From the cell containing the given text, extract its center point as (x, y) coordinate. 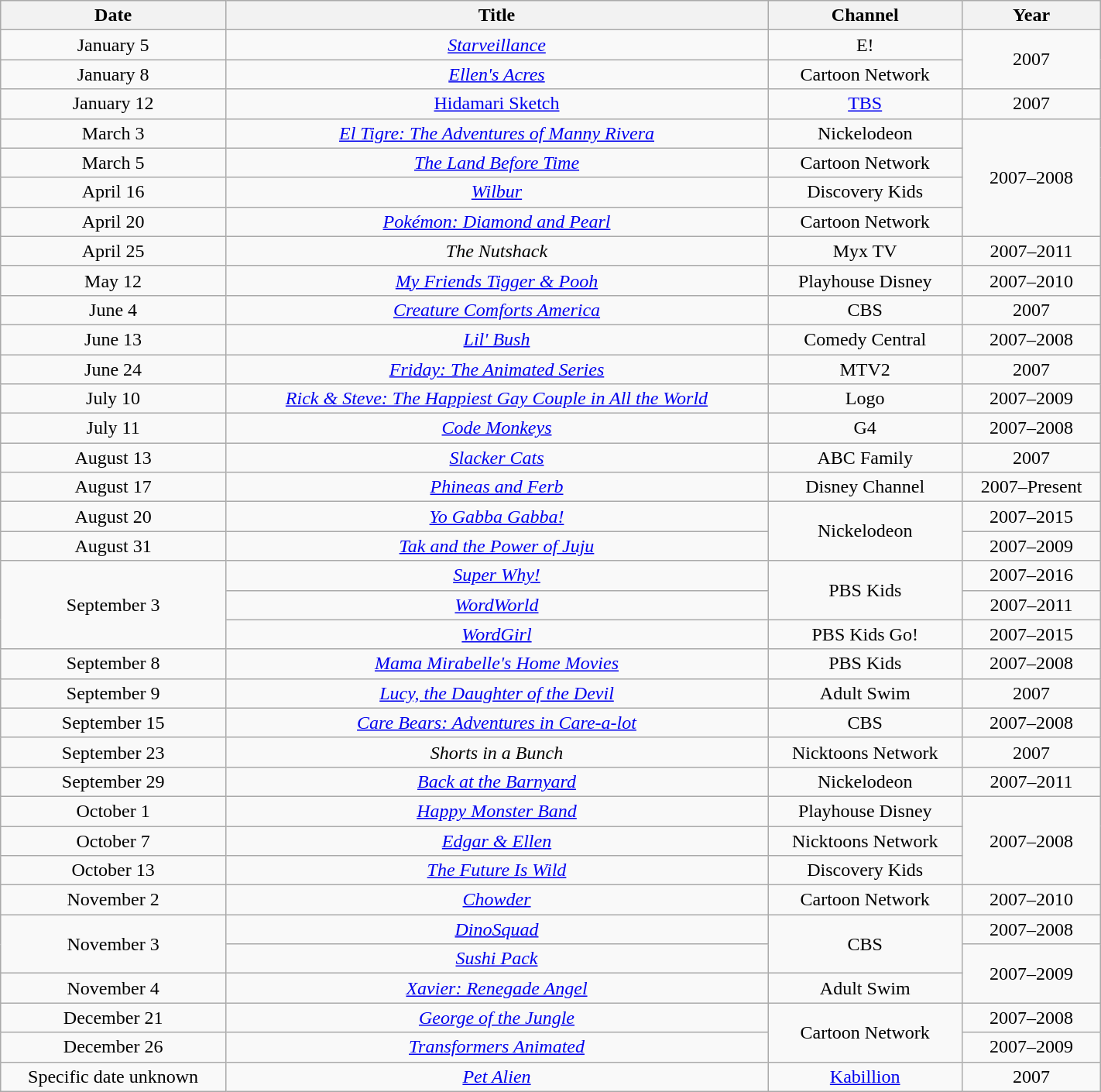
Myx TV (866, 251)
Chowder (496, 900)
September 29 (113, 781)
September 9 (113, 693)
October 1 (113, 811)
August 20 (113, 517)
June 13 (113, 339)
October 7 (113, 840)
Disney Channel (866, 487)
Kabillion (866, 1077)
Channel (866, 15)
Shorts in a Bunch (496, 752)
WordGirl (496, 634)
September 15 (113, 723)
Mama Mirabelle's Home Movies (496, 664)
ABC Family (866, 458)
January 5 (113, 45)
Care Bears: Adventures in Care-a-lot (496, 723)
August 17 (113, 487)
Lil' Bush (496, 339)
Yo Gabba Gabba! (496, 517)
April 20 (113, 221)
TBS (866, 104)
Super Why! (496, 575)
Xavier: Renegade Angel (496, 988)
Transformers Animated (496, 1047)
June 24 (113, 369)
DinoSquad (496, 929)
2007–2016 (1031, 575)
Year (1031, 15)
September 3 (113, 605)
May 12 (113, 280)
Sushi Pack (496, 959)
2007–Present (1031, 487)
October 13 (113, 871)
Wilbur (496, 192)
Tak and the Power of Juju (496, 546)
September 8 (113, 664)
Pokémon: Diamond and Pearl (496, 221)
Edgar & Ellen (496, 840)
April 16 (113, 192)
September 23 (113, 752)
Happy Monster Band (496, 811)
April 25 (113, 251)
January 12 (113, 104)
G4 (866, 428)
My Friends Tigger & Pooh (496, 280)
June 4 (113, 310)
The Future Is Wild (496, 871)
January 8 (113, 74)
July 10 (113, 399)
Specific date unknown (113, 1077)
Friday: The Animated Series (496, 369)
March 5 (113, 163)
July 11 (113, 428)
Hidamari Sketch (496, 104)
Rick & Steve: The Happiest Gay Couple in All the World (496, 399)
Slacker Cats (496, 458)
MTV2 (866, 369)
November 3 (113, 944)
November 4 (113, 988)
August 13 (113, 458)
Comedy Central (866, 339)
Lucy, the Daughter of the Devil (496, 693)
Ellen's Acres (496, 74)
PBS Kids Go! (866, 634)
March 3 (113, 133)
Phineas and Ferb (496, 487)
Pet Alien (496, 1077)
The Nutshack (496, 251)
Date (113, 15)
El Tigre: The Adventures of Manny Rivera (496, 133)
Starveillance (496, 45)
The Land Before Time (496, 163)
Code Monkeys (496, 428)
Title (496, 15)
Logo (866, 399)
Back at the Barnyard (496, 781)
George of the Jungle (496, 1018)
November 2 (113, 900)
August 31 (113, 546)
Creature Comforts America (496, 310)
WordWorld (496, 605)
December 26 (113, 1047)
E! (866, 45)
December 21 (113, 1018)
